Extract the [x, y] coordinate from the center of the cell holding the provided text.  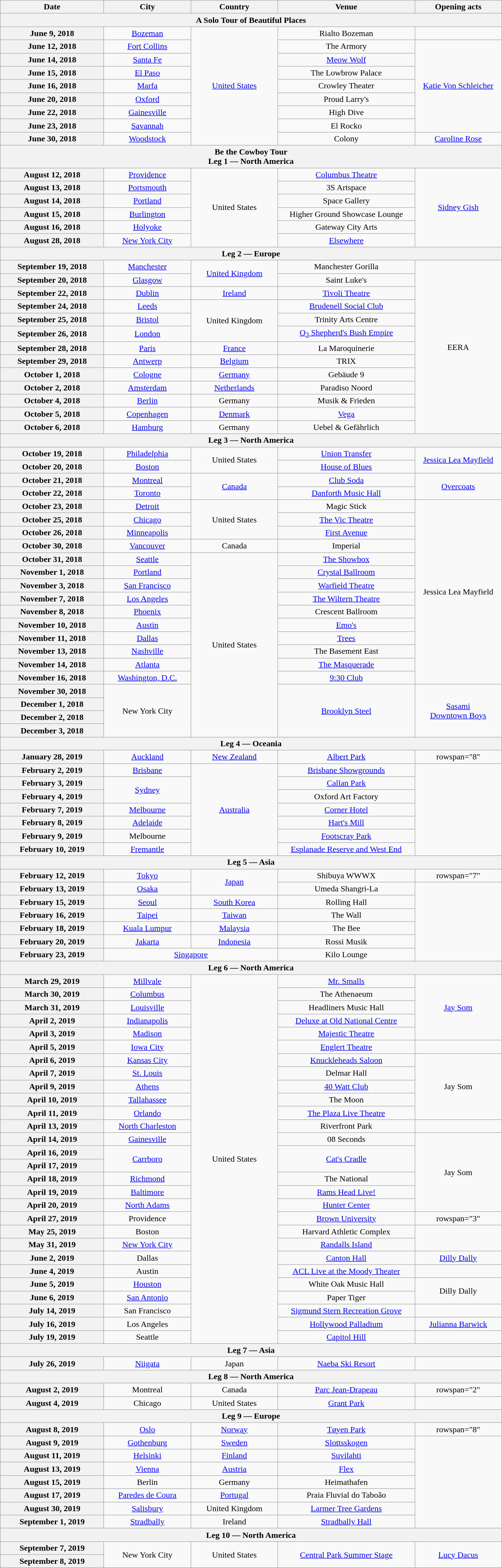
June 5, 2019 [52, 1284]
Saint Luke's [346, 280]
Finland [234, 1456]
Atlanta [148, 664]
Shibuya WWWX [346, 875]
France [234, 348]
Sweden [234, 1443]
April 9, 2019 [52, 1086]
rowspan="3" [458, 1218]
September 8, 2019 [52, 1561]
Heimathafen [346, 1482]
Hart's Mill [346, 823]
Leg 6 — North America [251, 968]
The Athenaeum [346, 994]
October 23, 2018 [52, 506]
SasamiDowntown Boys [458, 711]
Leg 5 — Asia [251, 862]
Trinity Arts Centre [346, 319]
Auckland [148, 757]
Albert Park [346, 757]
Adelaide [148, 823]
November 11, 2018 [52, 638]
May 25, 2019 [52, 1232]
April 5, 2019 [52, 1047]
Netherlands [234, 388]
Danforth Music Hall [346, 493]
Rossi Musik [346, 941]
White Oak Music Hall [346, 1284]
November 10, 2018 [52, 625]
November 14, 2018 [52, 664]
Cologne [148, 375]
Manchester [148, 267]
August 17, 2019 [52, 1495]
Warfield Theatre [346, 585]
April 18, 2019 [52, 1179]
September 29, 2018 [52, 361]
House of Blues [346, 467]
April 7, 2019 [52, 1073]
Englert Theatre [346, 1047]
June 16, 2018 [52, 86]
Rolling Hall [346, 902]
September 20, 2018 [52, 280]
Sydney [148, 790]
November 16, 2018 [52, 678]
Gateway City Arts [346, 227]
February 12, 2019 [52, 875]
Hamburg [148, 427]
Belgium [234, 361]
The Wall [346, 915]
Iowa City [148, 1047]
Gebäude 9 [346, 375]
Kansas City [148, 1060]
Proud Larry's [346, 99]
Portugal [234, 1495]
November 30, 2018 [52, 691]
Musik & Frieden [346, 401]
March 31, 2019 [52, 1007]
June 6, 2019 [52, 1297]
Riverfront Park [346, 1126]
The Vic Theatre [346, 519]
Rams Head Live! [346, 1192]
Oxford Art Factory [346, 796]
September 1, 2019 [52, 1522]
August 28, 2018 [52, 240]
February 16, 2019 [52, 915]
Flex [346, 1469]
O2 Shepherd's Bush Empire [346, 334]
February 13, 2019 [52, 889]
The Moon [346, 1100]
Callan Park [346, 783]
September 26, 2018 [52, 334]
Athens [148, 1086]
August 9, 2019 [52, 1443]
February 8, 2019 [52, 823]
Leg 3 — North America [251, 440]
North Adams [148, 1205]
The Basement East [346, 651]
Delmar Hall [346, 1073]
Central Park Summer Stage [346, 1554]
Kilo Lounge [346, 954]
February 18, 2019 [52, 928]
Bristol [148, 319]
Brooklyn Steel [346, 711]
February 2, 2019 [52, 770]
Orlando [148, 1113]
November 13, 2018 [52, 651]
Madison [148, 1034]
August 16, 2018 [52, 227]
08 Seconds [346, 1139]
Tallahassee [148, 1100]
Leg 10 — North America [251, 1535]
St. Louis [148, 1073]
Stradbally [148, 1522]
Vancouver [148, 546]
Salisbury [148, 1508]
April 14, 2019 [52, 1139]
Columbus [148, 994]
Rialto Bozeman [346, 33]
October 30, 2018 [52, 546]
Fremantle [148, 849]
Lucy Dacus [458, 1554]
Copenhagen [148, 414]
Gothenburg [148, 1443]
El Rocko [346, 125]
Dublin [148, 293]
Venue [346, 7]
Burlington [148, 214]
Woodstock [148, 139]
Leg 4 — Oceania [251, 743]
February 20, 2019 [52, 941]
April 13, 2019 [52, 1126]
October 21, 2018 [52, 480]
Paper Tiger [346, 1297]
November 7, 2018 [52, 599]
October 22, 2018 [52, 493]
Uebel & Gefährlich [346, 427]
Country [234, 7]
Hollywood Palladium [346, 1324]
September 24, 2018 [52, 306]
Cat's Cradle [346, 1159]
New Zealand [234, 757]
Washington, D.C. [148, 678]
Randalls Island [346, 1245]
9:30 Club [346, 678]
July 16, 2019 [52, 1324]
The Showbox [346, 559]
Brisbane Showgrounds [346, 770]
Portsmouth [148, 188]
February 3, 2019 [52, 783]
Seoul [148, 902]
June 9, 2018 [52, 33]
Columbus Theatre [346, 174]
Suvilahti [346, 1456]
Naeba Ski Resort [346, 1363]
Leg 8 — North America [251, 1376]
November 8, 2018 [52, 612]
August 15, 2018 [52, 214]
December 2, 2018 [52, 717]
June 14, 2018 [52, 60]
Indianapolis [148, 1021]
Brown University [346, 1218]
Hunter Center [346, 1205]
Grant Park [346, 1403]
Osaka [148, 889]
London [148, 334]
Louisville [148, 1007]
Brisbane [148, 770]
Crystal Ballroom [346, 572]
April 2, 2019 [52, 1021]
The Plaza Live Theatre [346, 1113]
Antwerp [148, 361]
April 20, 2019 [52, 1205]
Emo's [346, 625]
Canton Hall [346, 1258]
September 28, 2018 [52, 348]
Singapore [191, 954]
Fort Collins [148, 46]
October 19, 2018 [52, 453]
The National [346, 1179]
Minneapolis [148, 532]
Harvard Athletic Complex [346, 1232]
Club Soda [346, 480]
Amsterdam [148, 388]
Tivoli Theatre [346, 293]
Leg 2 — Europe [251, 254]
Richmond [148, 1179]
Capitol Hill [346, 1337]
Austria [234, 1469]
Trees [346, 638]
Norway [234, 1429]
Kuala Lumpur [148, 928]
Tøyen Park [346, 1429]
Tokyo [148, 875]
Majestic Theatre [346, 1034]
November 3, 2018 [52, 585]
March 29, 2019 [52, 981]
August 4, 2019 [52, 1403]
Crescent Ballroom [346, 612]
Sigmund Stern Recreation Grove [346, 1311]
August 14, 2018 [52, 201]
May 31, 2019 [52, 1245]
Baltimore [148, 1192]
July 26, 2019 [52, 1363]
September 22, 2018 [52, 293]
June 22, 2018 [52, 112]
September 7, 2019 [52, 1548]
Headliners Music Hall [346, 1007]
Manchester Gorilla [346, 267]
August 12, 2018 [52, 174]
The Masquerade [346, 664]
October 4, 2018 [52, 401]
San Antonio [148, 1297]
February 7, 2019 [52, 810]
October 2, 2018 [52, 388]
North Charleston [148, 1126]
April 16, 2019 [52, 1152]
Helsinki [148, 1456]
October 6, 2018 [52, 427]
December 1, 2018 [52, 704]
Elsewhere [346, 240]
August 8, 2019 [52, 1429]
February 15, 2019 [52, 902]
High Dive [346, 112]
July 14, 2019 [52, 1311]
The Bee [346, 928]
July 19, 2019 [52, 1337]
September 19, 2018 [52, 267]
A Solo Tour of Beautiful Places [251, 20]
June 4, 2019 [52, 1271]
ACL Live at the Moody Theater [346, 1271]
October 25, 2018 [52, 519]
August 13, 2019 [52, 1469]
Marfa [148, 86]
Carrboro [148, 1159]
Nashville [148, 651]
Slottsskogen [346, 1443]
Philadelphia [148, 453]
Paredes de Coura [148, 1495]
Opening acts [458, 7]
Magic Stick [346, 506]
April 6, 2019 [52, 1060]
The Lowbrow Palace [346, 73]
40 Watt Club [346, 1086]
December 3, 2018 [52, 730]
Umeda Shangri-La [346, 889]
April 10, 2019 [52, 1100]
rowspan="7" [458, 875]
June 12, 2018 [52, 46]
EERA [458, 347]
June 15, 2018 [52, 73]
La Maroquinerie [346, 348]
Glasgow [148, 280]
Holyoke [148, 227]
March 30, 2019 [52, 994]
South Korea [234, 902]
Deluxe at Old National Centre [346, 1021]
Overcoats [458, 486]
October 26, 2018 [52, 532]
Be the Cowboy TourLeg 1 — North America [251, 157]
Date [52, 7]
August 11, 2019 [52, 1456]
February 23, 2019 [52, 954]
June 20, 2018 [52, 99]
Malaysia [234, 928]
Bozeman [148, 33]
Santa Fe [148, 60]
Brudenell Social Club [346, 306]
Meow Wolf [346, 60]
Stradbally Hall [346, 1522]
October 1, 2018 [52, 375]
Leg 9 — Europe [251, 1416]
April 11, 2019 [52, 1113]
Savannah [148, 125]
Toronto [148, 493]
Higher Ground Showcase Lounge [346, 214]
El Paso [148, 73]
Praia Fluvial do Taboão [346, 1495]
rowspan="2" [458, 1390]
January 28, 2019 [52, 757]
November 1, 2018 [52, 572]
Indonesia [234, 941]
April 27, 2019 [52, 1218]
February 10, 2019 [52, 849]
Parc Jean-Drapeau [346, 1390]
Sidney Gish [458, 207]
The Wiltern Theatre [346, 599]
February 4, 2019 [52, 796]
Oxford [148, 99]
Julianna Barwick [458, 1324]
June 2, 2019 [52, 1258]
Detroit [148, 506]
Larmer Tree Gardens [346, 1508]
City [148, 7]
Esplanade Reserve and West End [346, 849]
October 5, 2018 [52, 414]
Houston [148, 1284]
Knuckleheads Saloon [346, 1060]
The Armory [346, 46]
Caroline Rose [458, 139]
October 20, 2018 [52, 467]
August 2, 2019 [52, 1390]
Taipei [148, 915]
June 30, 2018 [52, 139]
Taiwan [234, 915]
Leg 7 — Asia [251, 1350]
First Avenue [346, 532]
Space Gallery [346, 201]
Oslo [148, 1429]
August 13, 2018 [52, 188]
Denmark [234, 414]
April 19, 2019 [52, 1192]
Vega [346, 414]
Corner Hotel [346, 810]
Crowley Theater [346, 86]
October 31, 2018 [52, 559]
Millvale [148, 981]
Union Transfer [346, 453]
April 3, 2019 [52, 1034]
Footscray Park [346, 836]
TRIX [346, 361]
September 25, 2018 [52, 319]
Colony [346, 139]
Paradiso Noord [346, 388]
3S Artspace [346, 188]
February 9, 2019 [52, 836]
Mr. Smalls [346, 981]
Niigata [148, 1363]
Phoenix [148, 612]
Imperial [346, 546]
Australia [234, 810]
Jakarta [148, 941]
August 30, 2019 [52, 1508]
June 23, 2018 [52, 125]
Katie Von Schleicher [458, 86]
Paris [148, 348]
April 17, 2019 [52, 1165]
August 15, 2019 [52, 1482]
Leeds [148, 306]
Vienna [148, 1469]
